Extract the (x, y) coordinate from the center of the cell holding the provided text.  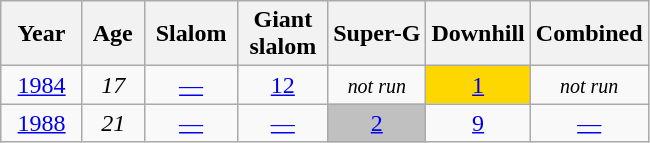
Age (113, 34)
1988 (42, 123)
Super-G (377, 34)
Giant slalom (283, 34)
17 (113, 85)
9 (478, 123)
Slalom (191, 34)
1 (478, 85)
Combined (589, 34)
21 (113, 123)
2 (377, 123)
Downhill (478, 34)
12 (283, 85)
Year (42, 34)
1984 (42, 85)
